Search for the cell housing the specified text and yield its (x, y) center coordinate. 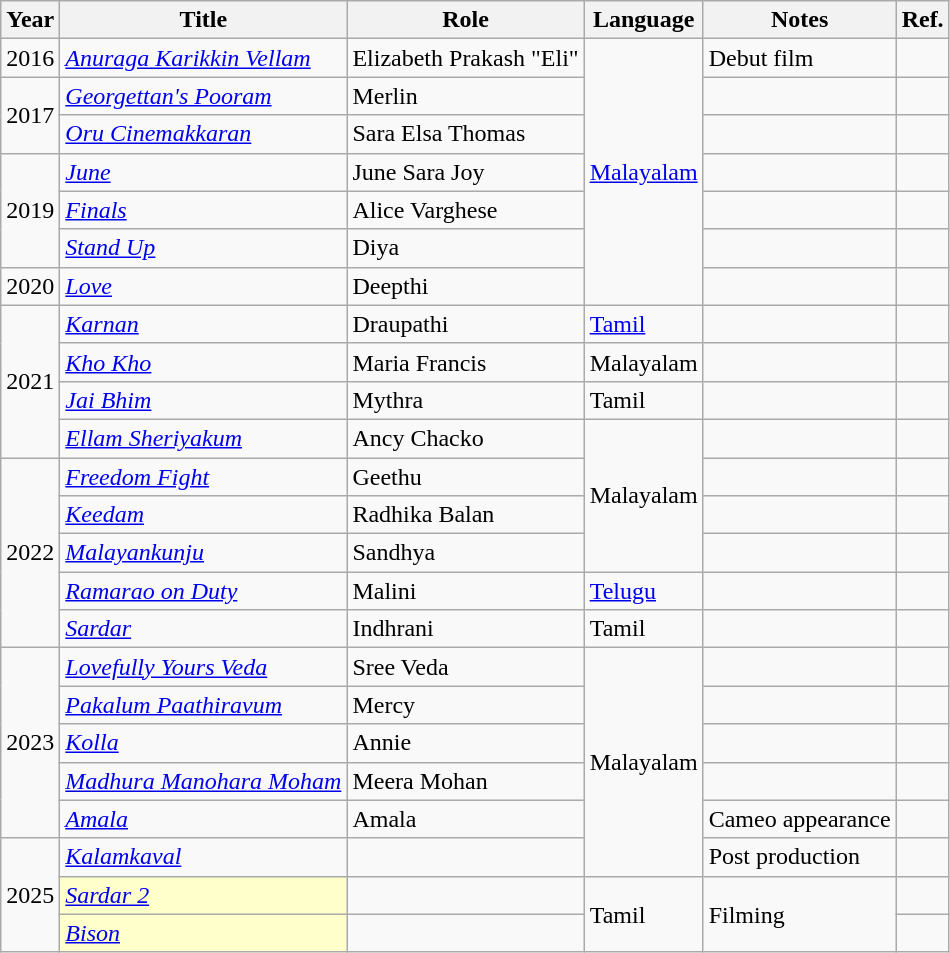
2017 (30, 115)
Georgettan's Pooram (204, 96)
Notes (800, 20)
Geethu (466, 477)
Mercy (466, 705)
Filming (800, 914)
Karnan (204, 324)
2021 (30, 381)
Year (30, 20)
Title (204, 20)
Sandhya (466, 553)
Radhika Balan (466, 515)
Annie (466, 743)
Lovefully Yours Veda (204, 667)
Kolla (204, 743)
June (204, 172)
Alice Varghese (466, 210)
Sara Elsa Thomas (466, 134)
Malini (466, 591)
2022 (30, 553)
Ref. (922, 20)
Cameo appearance (800, 819)
2019 (30, 210)
Anuraga Karikkin Vellam (204, 58)
2023 (30, 743)
2016 (30, 58)
Ancy Chacko (466, 438)
June Sara Joy (466, 172)
Mythra (466, 400)
Language (644, 20)
Oru Cinemakkaran (204, 134)
Madhura Manohara Moham (204, 781)
Sree Veda (466, 667)
Kalamkaval (204, 857)
Sardar 2 (204, 895)
2020 (30, 286)
Freedom Fight (204, 477)
Sardar (204, 629)
Maria Francis (466, 362)
Telugu (644, 591)
Draupathi (466, 324)
Bison (204, 933)
Indhrani (466, 629)
Keedam (204, 515)
Diya (466, 248)
Finals (204, 210)
Elizabeth Prakash "Eli" (466, 58)
Ellam Sheriyakum (204, 438)
Merlin (466, 96)
Post production (800, 857)
Role (466, 20)
2025 (30, 895)
Deepthi (466, 286)
Malayankunju (204, 553)
Kho Kho (204, 362)
Meera Mohan (466, 781)
Love (204, 286)
Ramarao on Duty (204, 591)
Debut film (800, 58)
Pakalum Paathiravum (204, 705)
Jai Bhim (204, 400)
Stand Up (204, 248)
